Detect which cell encompasses the target text, then output its [x, y] center coordinate. 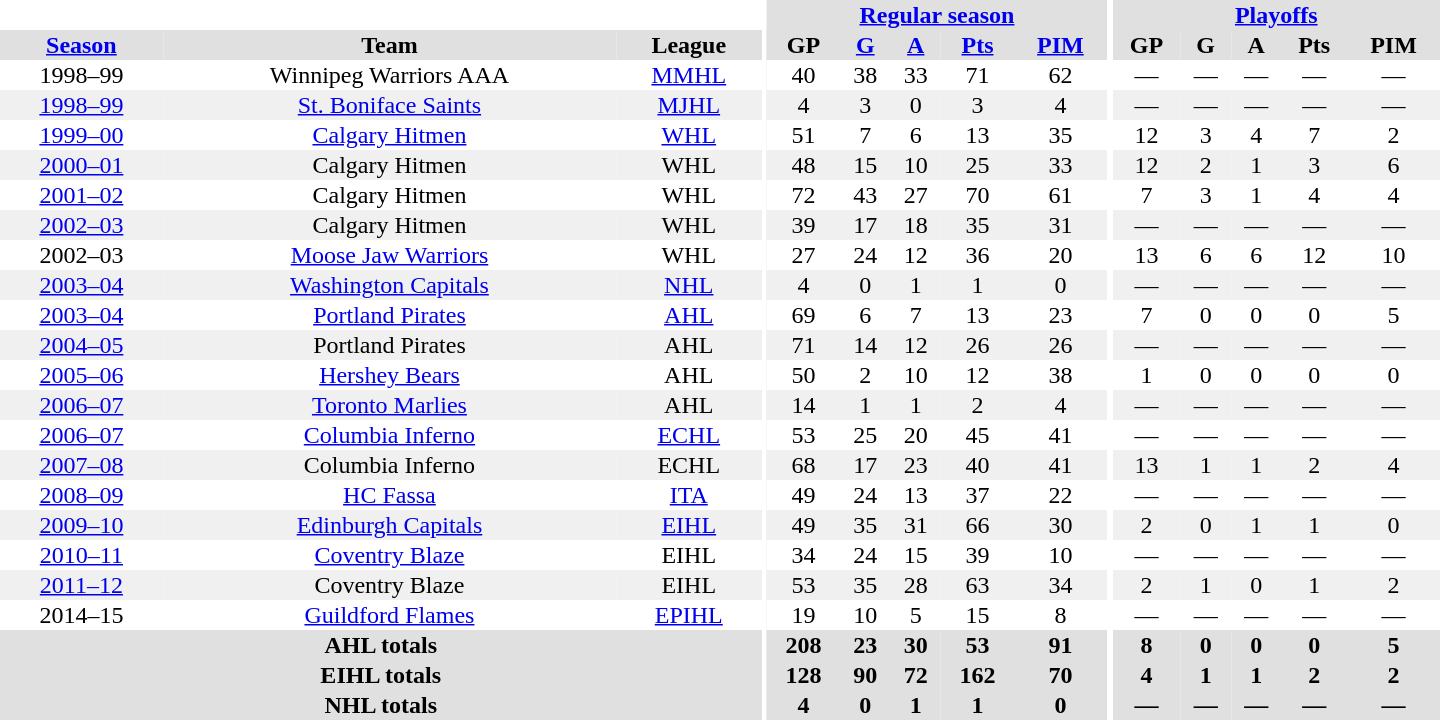
208 [804, 645]
51 [804, 135]
AHL totals [380, 645]
28 [916, 585]
NHL totals [380, 705]
2014–15 [82, 615]
2009–10 [82, 525]
50 [804, 375]
ITA [688, 495]
Team [390, 45]
162 [978, 675]
Toronto Marlies [390, 405]
2007–08 [82, 465]
43 [866, 195]
2011–12 [82, 585]
2010–11 [82, 555]
Season [82, 45]
St. Boniface Saints [390, 105]
90 [866, 675]
Winnipeg Warriors AAA [390, 75]
Playoffs [1276, 15]
22 [1060, 495]
MMHL [688, 75]
63 [978, 585]
Guildford Flames [390, 615]
HC Fassa [390, 495]
Moose Jaw Warriors [390, 255]
62 [1060, 75]
Hershey Bears [390, 375]
37 [978, 495]
2001–02 [82, 195]
2000–01 [82, 165]
2005–06 [82, 375]
2008–09 [82, 495]
48 [804, 165]
36 [978, 255]
EIHL totals [380, 675]
91 [1060, 645]
66 [978, 525]
Regular season [937, 15]
2004–05 [82, 345]
Washington Capitals [390, 285]
1999–00 [82, 135]
68 [804, 465]
19 [804, 615]
League [688, 45]
45 [978, 435]
MJHL [688, 105]
NHL [688, 285]
69 [804, 315]
128 [804, 675]
61 [1060, 195]
18 [916, 225]
EPIHL [688, 615]
Edinburgh Capitals [390, 525]
